For the text-containing cell, return its midpoint in [x, y] coordinate format. 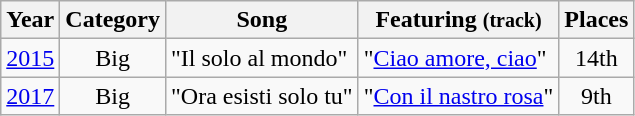
"Ora esisti solo tu" [262, 96]
Year [30, 20]
2017 [30, 96]
"Ciao amore, ciao" [458, 58]
9th [596, 96]
"Con il nastro rosa" [458, 96]
Featuring (track) [458, 20]
Song [262, 20]
Places [596, 20]
14th [596, 58]
Category [113, 20]
2015 [30, 58]
"Il solo al mondo" [262, 58]
